Output the [X, Y] coordinate of the center of the cell containing the given text.  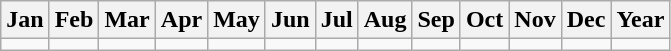
Aug [385, 20]
Apr [181, 20]
Oct [484, 20]
Dec [586, 20]
Nov [535, 20]
May [237, 20]
Jan [25, 20]
Mar [127, 20]
Jul [336, 20]
Feb [74, 20]
Sep [436, 20]
Jun [290, 20]
Year [640, 20]
